Pinpoint the cell where the given text exists, returning its (X, Y) midpoint coordinate. 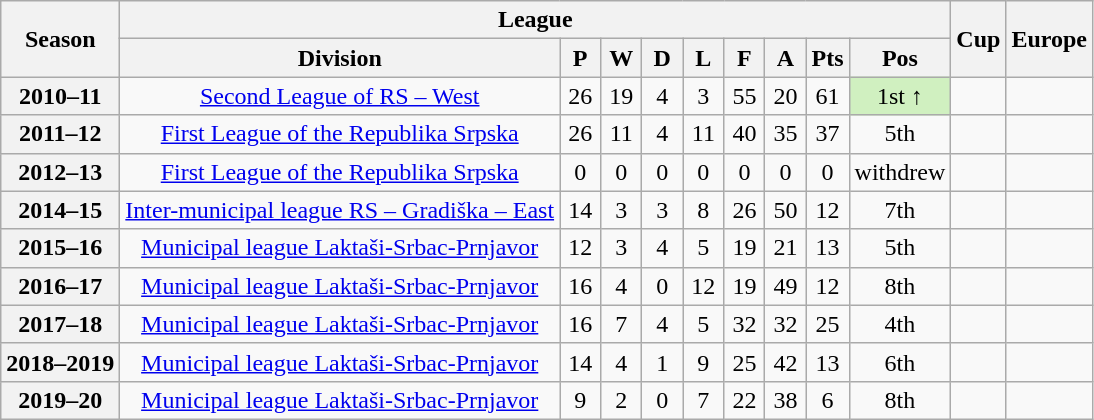
7th (900, 210)
21 (786, 248)
L (704, 58)
P (580, 58)
D (662, 58)
2018–2019 (60, 362)
2014–15 (60, 210)
6 (828, 400)
20 (786, 96)
40 (744, 134)
Pts (828, 58)
61 (828, 96)
W (622, 58)
2010–11 (60, 96)
2011–12 (60, 134)
6th (900, 362)
42 (786, 362)
37 (828, 134)
2017–18 (60, 324)
F (744, 58)
1 (662, 362)
Season (60, 39)
2015–16 (60, 248)
withdrew (900, 172)
A (786, 58)
1st ↑ (900, 96)
22 (744, 400)
4th (900, 324)
50 (786, 210)
Inter-municipal league RS – Gradiška – East (340, 210)
2 (622, 400)
49 (786, 286)
55 (744, 96)
38 (786, 400)
Europe (1050, 39)
35 (786, 134)
League (536, 20)
2012–13 (60, 172)
8 (704, 210)
2016–17 (60, 286)
Second League of RS – West (340, 96)
Division (340, 58)
Cup (978, 39)
Pos (900, 58)
2019–20 (60, 400)
